Return (X, Y) of the center of cell containing provided text 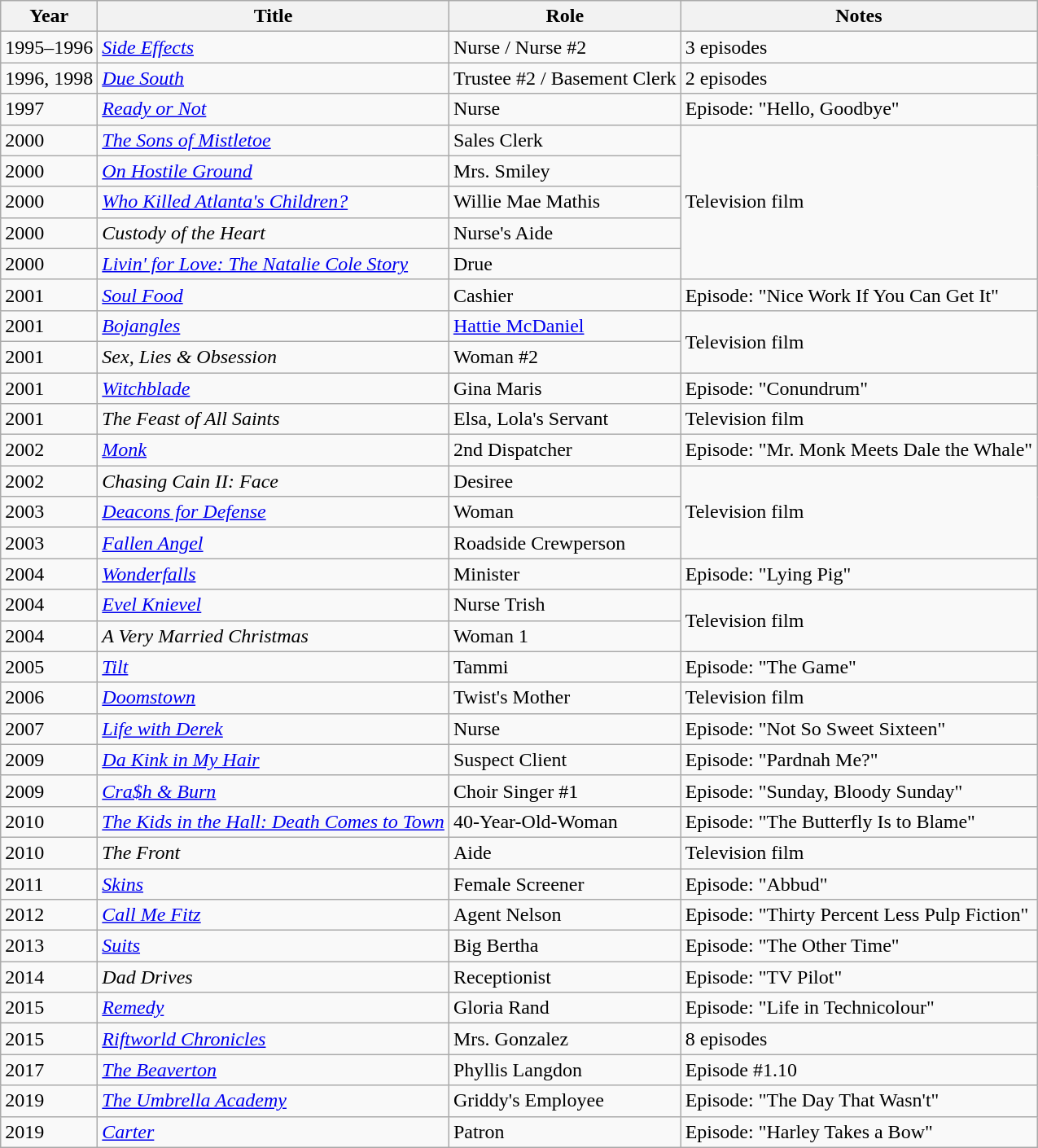
The Sons of Mistletoe (274, 140)
Gloria Rand (565, 1008)
Life with Derek (274, 729)
2014 (49, 977)
Episode: "Lying Pig" (858, 574)
2 episodes (858, 78)
1995–1996 (49, 47)
2007 (49, 729)
Trustee #2 / Basement Clerk (565, 78)
Dad Drives (274, 977)
Nurse Trish (565, 605)
Custody of the Heart (274, 233)
Episode: "Conundrum" (858, 388)
Episode: "The Butterfly Is to Blame" (858, 822)
2012 (49, 915)
The Kids in the Hall: Death Comes to Town (274, 822)
Episode: "Not So Sweet Sixteen" (858, 729)
Sales Clerk (565, 140)
Sex, Lies & Obsession (274, 357)
Monk (274, 450)
A Very Married Christmas (274, 636)
Episode: "Abbud" (858, 883)
Side Effects (274, 47)
Cashier (565, 295)
Tilt (274, 667)
Agent Nelson (565, 915)
Carter (274, 1132)
The Feast of All Saints (274, 419)
8 episodes (858, 1039)
Tammi (565, 667)
Drue (565, 264)
Episode: "The Game" (858, 667)
Da Kink in My Hair (274, 760)
Notes (858, 16)
40-Year-Old-Woman (565, 822)
Minister (565, 574)
Aide (565, 852)
Big Bertha (565, 946)
Call Me Fitz (274, 915)
Wonderfalls (274, 574)
Woman 1 (565, 636)
Witchblade (274, 388)
3 episodes (858, 47)
Hattie McDaniel (565, 326)
Gina Maris (565, 388)
Remedy (274, 1008)
Episode: "Pardnah Me?" (858, 760)
Chasing Cain II: Face (274, 481)
Phyllis Langdon (565, 1070)
Role (565, 16)
Episode: "Mr. Monk Meets Dale the Whale" (858, 450)
Episode: "Hello, Goodbye" (858, 109)
2011 (49, 883)
Ready or Not (274, 109)
Woman #2 (565, 357)
Episode: "Nice Work If You Can Get It" (858, 295)
The Beaverton (274, 1070)
Episode: "TV Pilot" (858, 977)
Woman (565, 512)
Roadside Crewperson (565, 543)
Episode: "The Day That Wasn't" (858, 1101)
Livin' for Love: The Natalie Cole Story (274, 264)
1996, 1998 (49, 78)
1997 (49, 109)
Bojangles (274, 326)
Title (274, 16)
Skins (274, 883)
Soul Food (274, 295)
The Umbrella Academy (274, 1101)
Year (49, 16)
2005 (49, 667)
Patron (565, 1132)
Episode: "Thirty Percent Less Pulp Fiction" (858, 915)
2nd Dispatcher (565, 450)
Elsa, Lola's Servant (565, 419)
Who Killed Atlanta's Children? (274, 202)
Due South (274, 78)
Nurse's Aide (565, 233)
Cra$h & Burn (274, 791)
Nurse / Nurse #2 (565, 47)
2006 (49, 698)
Griddy's Employee (565, 1101)
Deacons for Defense (274, 512)
Suspect Client (565, 760)
Suits (274, 946)
Female Screener (565, 883)
Episode #1.10 (858, 1070)
Episode: "Sunday, Bloody Sunday" (858, 791)
Fallen Angel (274, 543)
Receptionist (565, 977)
Desiree (565, 481)
Episode: "Life in Technicolour" (858, 1008)
2013 (49, 946)
Episode: "The Other Time" (858, 946)
The Front (274, 852)
Mrs. Smiley (565, 171)
Doomstown (274, 698)
2017 (49, 1070)
Evel Knievel (274, 605)
Choir Singer #1 (565, 791)
Riftworld Chronicles (274, 1039)
Twist's Mother (565, 698)
Willie Mae Mathis (565, 202)
Mrs. Gonzalez (565, 1039)
Episode: "Harley Takes a Bow" (858, 1132)
On Hostile Ground (274, 171)
